Determine the (X, Y) coordinate at the center of the cell enclosing the given text.  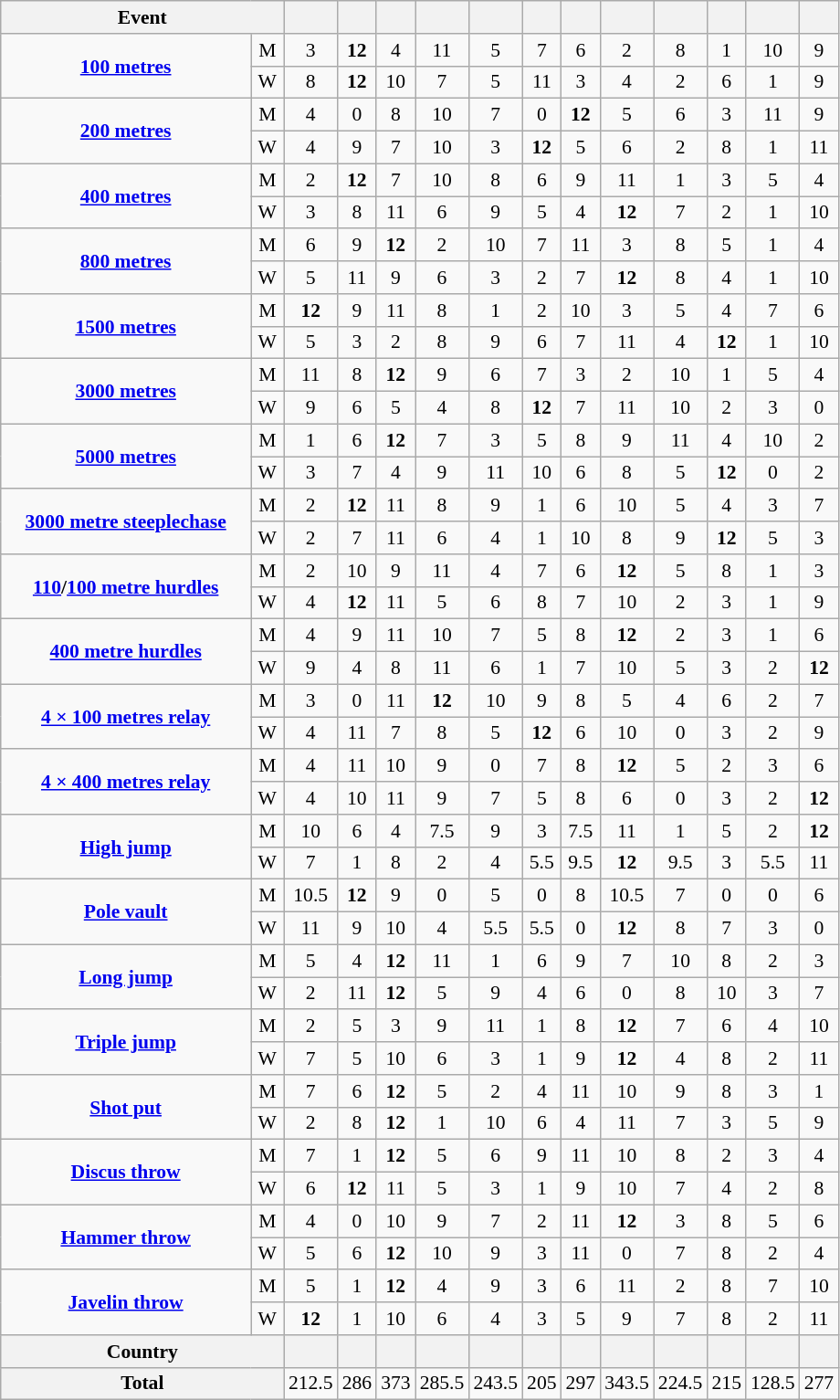
Triple jump (126, 1043)
100 metres (126, 66)
4 × 100 metres relay (126, 716)
128.5 (772, 1384)
400 metres (126, 195)
1500 metres (126, 327)
200 metres (126, 132)
Discus throw (126, 1173)
Total (142, 1384)
Event (142, 17)
Pole vault (126, 911)
Hammer throw (126, 1237)
3000 metre steeplechase (126, 522)
Shot put (126, 1107)
373 (396, 1384)
277 (820, 1384)
110/100 metre hurdles (126, 586)
224.5 (681, 1384)
286 (358, 1384)
4 × 400 metres relay (126, 782)
212.5 (310, 1384)
285.5 (442, 1384)
3000 metres (126, 391)
Long jump (126, 977)
400 metre hurdles (126, 652)
Country (142, 1352)
5000 metres (126, 457)
Javelin throw (126, 1302)
215 (727, 1384)
243.5 (495, 1384)
800 metres (126, 261)
High jump (126, 847)
297 (581, 1384)
343.5 (626, 1384)
205 (542, 1384)
